For the text-containing cell, return its midpoint in (x, y) coordinate format. 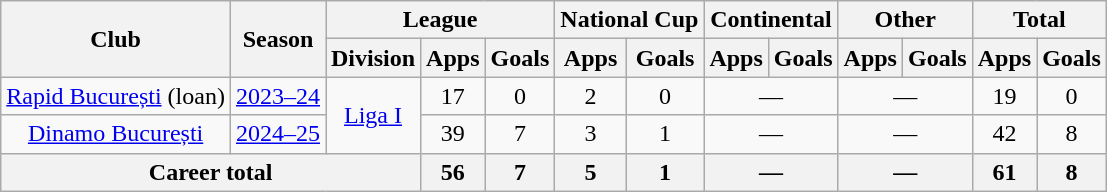
2024–25 (278, 134)
Club (116, 39)
Liga I (374, 115)
2023–24 (278, 96)
Rapid București (loan) (116, 96)
39 (453, 134)
2 (591, 96)
3 (591, 134)
17 (453, 96)
Division (374, 58)
League (440, 20)
Continental (771, 20)
Total (1039, 20)
5 (591, 172)
42 (1004, 134)
Other (905, 20)
Dinamo București (116, 134)
Career total (211, 172)
Season (278, 39)
19 (1004, 96)
56 (453, 172)
National Cup (630, 20)
61 (1004, 172)
